Find where the given text appears and provide that cell's center as (x, y) coordinate. 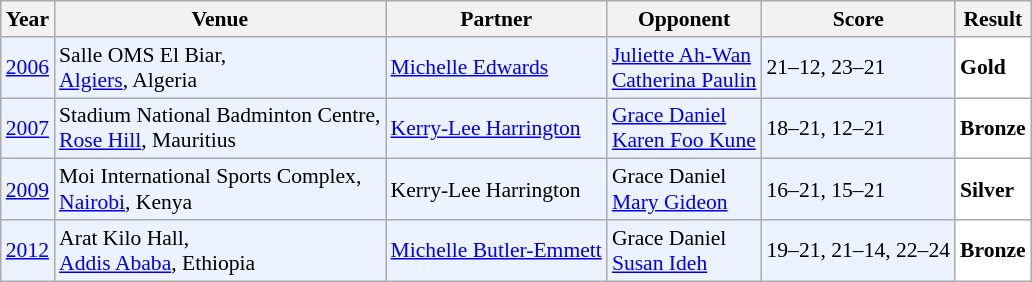
21–12, 23–21 (858, 68)
Gold (993, 68)
Year (28, 19)
Michelle Butler-Emmett (496, 250)
Grace Daniel Mary Gideon (684, 190)
Juliette Ah-Wan Catherina Paulin (684, 68)
Salle OMS El Biar,Algiers, Algeria (220, 68)
Michelle Edwards (496, 68)
Arat Kilo Hall,Addis Ababa, Ethiopia (220, 250)
Partner (496, 19)
Stadium National Badminton Centre,Rose Hill, Mauritius (220, 128)
Venue (220, 19)
16–21, 15–21 (858, 190)
19–21, 21–14, 22–24 (858, 250)
Opponent (684, 19)
Silver (993, 190)
Grace Daniel Karen Foo Kune (684, 128)
Result (993, 19)
Grace Daniel Susan Ideh (684, 250)
Moi International Sports Complex,Nairobi, Kenya (220, 190)
2012 (28, 250)
2006 (28, 68)
18–21, 12–21 (858, 128)
2009 (28, 190)
Score (858, 19)
2007 (28, 128)
